Detect which cell encompasses the target text, then output its (x, y) center coordinate. 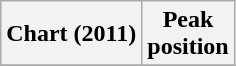
Chart (2011) (72, 34)
Peakposition (188, 34)
